Output the (X, Y) coordinate of the center of the cell containing the given text.  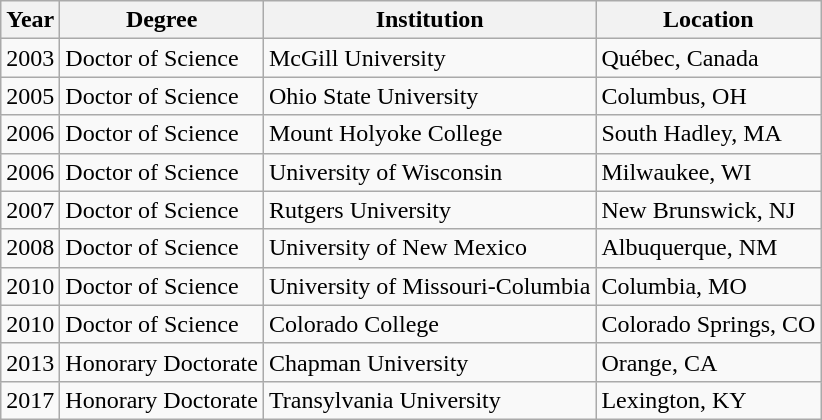
Institution (429, 20)
Colorado Springs, CO (708, 324)
University of New Mexico (429, 248)
Orange, CA (708, 362)
2007 (30, 210)
Albuquerque, NM (708, 248)
Mount Holyoke College (429, 134)
Milwaukee, WI (708, 172)
Ohio State University (429, 96)
Degree (162, 20)
Colorado College (429, 324)
2005 (30, 96)
New Brunswick, NJ (708, 210)
Location (708, 20)
Québec, Canada (708, 58)
McGill University (429, 58)
Transylvania University (429, 400)
Year (30, 20)
University of Wisconsin (429, 172)
Lexington, KY (708, 400)
2008 (30, 248)
2003 (30, 58)
Chapman University (429, 362)
Columbia, MO (708, 286)
2013 (30, 362)
Columbus, OH (708, 96)
Rutgers University (429, 210)
2017 (30, 400)
University of Missouri-Columbia (429, 286)
South Hadley, MA (708, 134)
